Scan for the cell matching the given text and deliver its [x, y] coordinate at center. 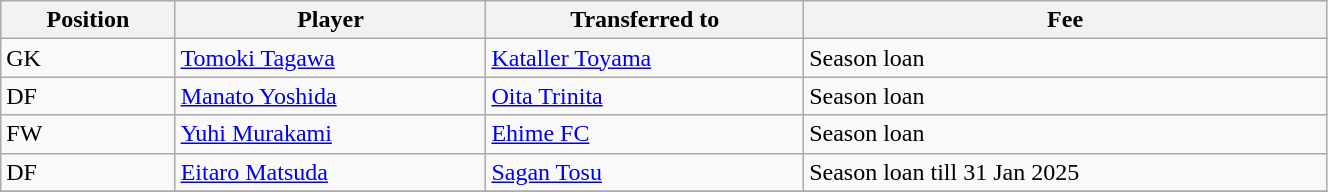
Transferred to [645, 20]
Eitaro Matsuda [330, 172]
Oita Trinita [645, 96]
Fee [1066, 20]
Season loan till 31 Jan 2025 [1066, 172]
Ehime FC [645, 134]
Yuhi Murakami [330, 134]
Position [88, 20]
Tomoki Tagawa [330, 58]
Kataller Toyama [645, 58]
GK [88, 58]
Sagan Tosu [645, 172]
Player [330, 20]
FW [88, 134]
Manato Yoshida [330, 96]
